Provide the (X, Y) coordinate of the cell's center where the given text is located.  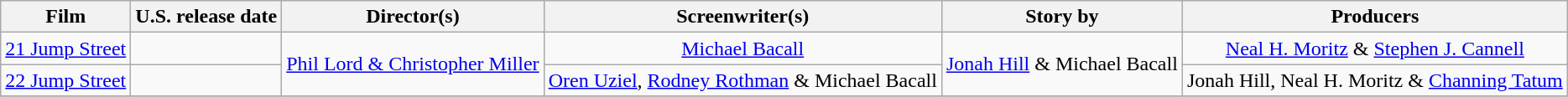
Oren Uziel, Rodney Rothman & Michael Bacall (742, 80)
21 Jump Street (65, 48)
Story by (1062, 17)
Phil Lord & Christopher Miller (413, 64)
Jonah Hill & Michael Bacall (1062, 64)
Jonah Hill, Neal H. Moritz & Channing Tatum (1374, 80)
Producers (1374, 17)
Film (65, 17)
U.S. release date (206, 17)
Michael Bacall (742, 48)
Director(s) (413, 17)
22 Jump Street (65, 80)
Screenwriter(s) (742, 17)
Neal H. Moritz & Stephen J. Cannell (1374, 48)
